Identify which cell holds the provided text, then report its (X, Y) central coordinate. 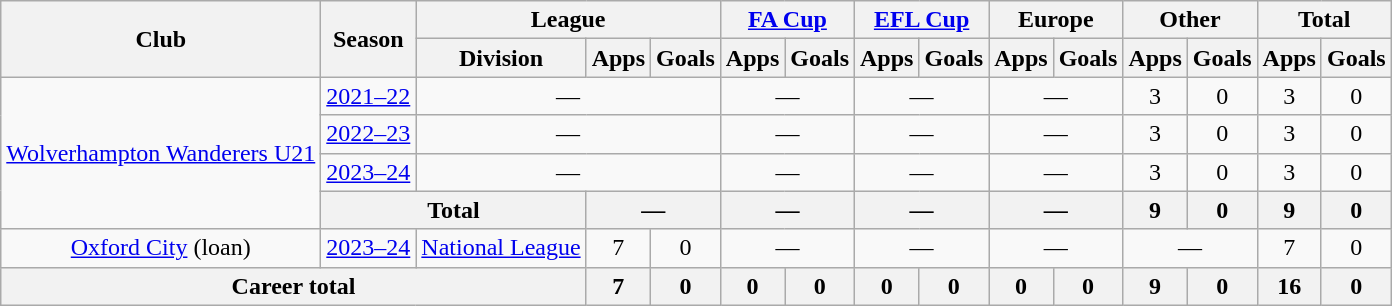
National League (501, 248)
2022–23 (368, 134)
FA Cup (787, 20)
Other (1190, 20)
Division (501, 58)
Club (161, 39)
EFL Cup (922, 20)
Wolverhampton Wanderers U21 (161, 153)
Oxford City (loan) (161, 248)
Season (368, 39)
2021–22 (368, 96)
Europe (1056, 20)
16 (1289, 286)
Career total (294, 286)
League (568, 20)
